Detect which cell encompasses the target text, then output its [x, y] center coordinate. 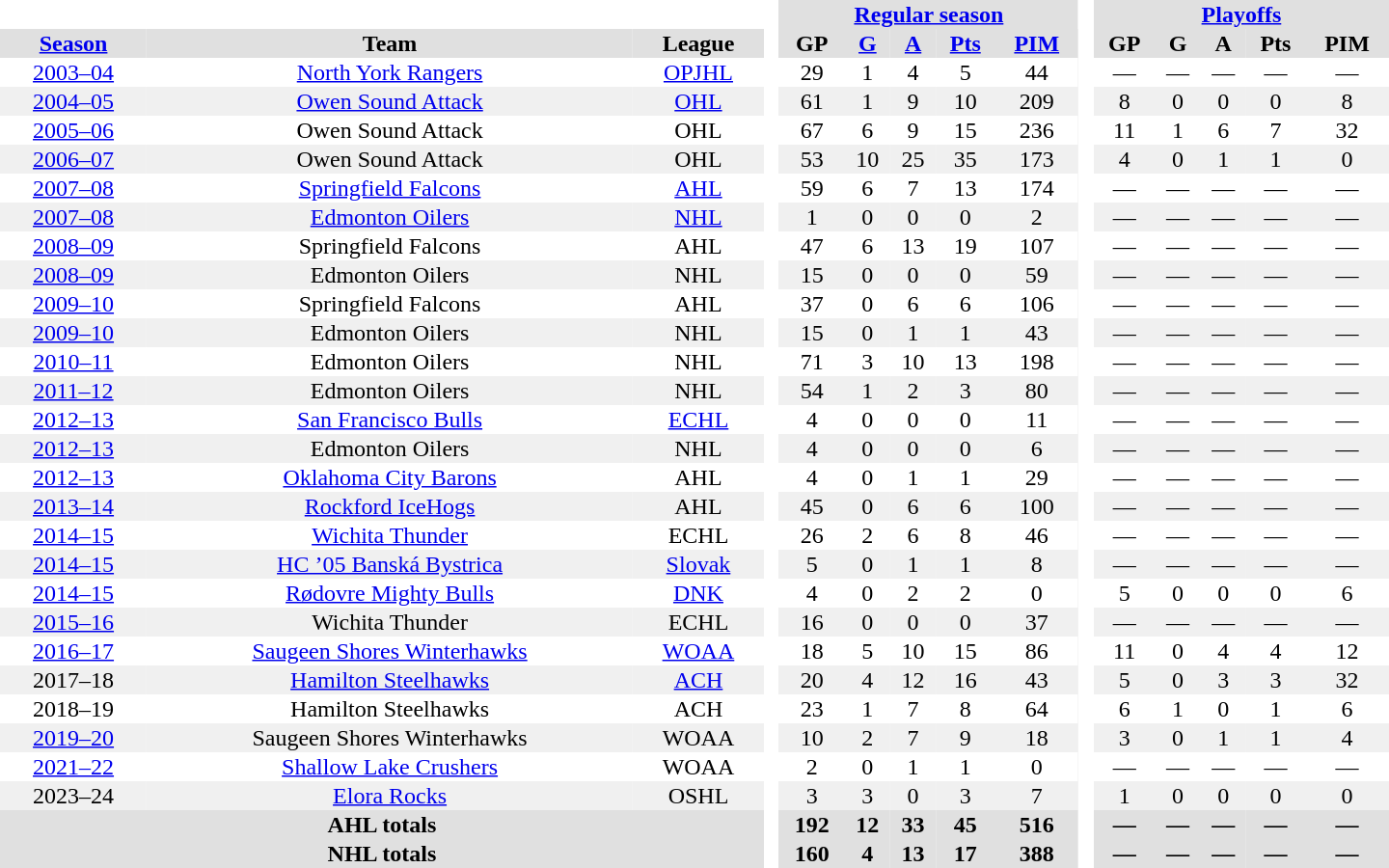
192 [812, 825]
HC ’05 Banská Bystrica [390, 564]
Rødovre Mighty Bulls [390, 593]
2011–12 [73, 391]
2016–17 [73, 651]
33 [912, 825]
Season [73, 43]
47 [812, 246]
20 [812, 680]
2018–19 [73, 709]
516 [1036, 825]
2005–06 [73, 130]
35 [965, 159]
2017–18 [73, 680]
DNK [698, 593]
OPJHL [698, 72]
Rockford IceHogs [390, 506]
AHL totals [382, 825]
League [698, 43]
2003–04 [73, 72]
67 [812, 130]
19 [965, 246]
236 [1036, 130]
2013–14 [73, 506]
61 [812, 101]
OSHL [698, 796]
46 [1036, 535]
Shallow Lake Crushers [390, 767]
Regular season [930, 14]
Team [390, 43]
2021–22 [73, 767]
209 [1036, 101]
23 [812, 709]
Slovak [698, 564]
174 [1036, 188]
80 [1036, 391]
64 [1036, 709]
100 [1036, 506]
44 [1036, 72]
198 [1036, 362]
2015–16 [73, 622]
86 [1036, 651]
107 [1036, 246]
Oklahoma City Barons [390, 477]
53 [812, 159]
Elora Rocks [390, 796]
North York Rangers [390, 72]
106 [1036, 304]
173 [1036, 159]
26 [812, 535]
2004–05 [73, 101]
Playoffs [1241, 14]
2019–20 [73, 738]
2006–07 [73, 159]
160 [812, 854]
2010–11 [73, 362]
71 [812, 362]
2023–24 [73, 796]
17 [965, 854]
NHL totals [382, 854]
54 [812, 391]
388 [1036, 854]
San Francisco Bulls [390, 420]
25 [912, 159]
